From the cell containing the given text, extract its center point as (x, y) coordinate. 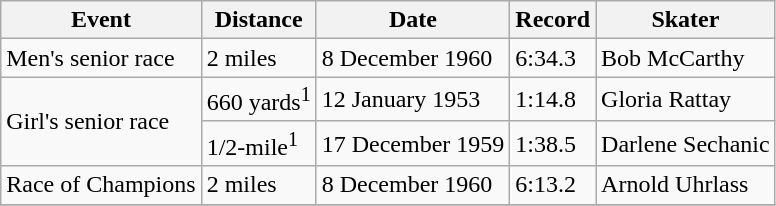
1:38.5 (553, 144)
17 December 1959 (413, 144)
Event (101, 20)
Distance (258, 20)
1/2-mile1 (258, 144)
Record (553, 20)
12 January 1953 (413, 100)
Darlene Sechanic (686, 144)
Gloria Rattay (686, 100)
6:34.3 (553, 58)
Girl's senior race (101, 122)
Bob McCarthy (686, 58)
Skater (686, 20)
Race of Champions (101, 185)
Arnold Uhrlass (686, 185)
Date (413, 20)
Men's senior race (101, 58)
660 yards1 (258, 100)
1:14.8 (553, 100)
6:13.2 (553, 185)
